Locate the cell with the specified text and output its (x, y) center coordinate. 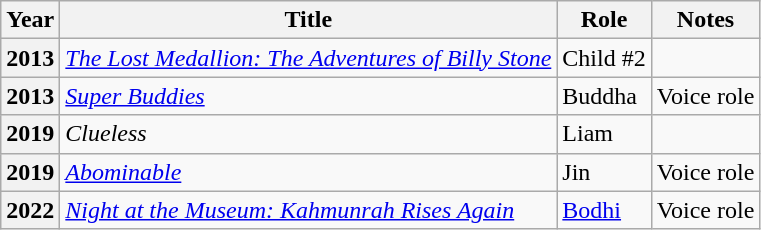
Liam (604, 134)
Clueless (308, 134)
Notes (706, 20)
Super Buddies (308, 96)
Jin (604, 172)
Night at the Museum: Kahmunrah Rises Again (308, 210)
The Lost Medallion: The Adventures of Billy Stone (308, 58)
Child #2 (604, 58)
Abominable (308, 172)
Year (30, 20)
Role (604, 20)
Bodhi (604, 210)
2022 (30, 210)
Title (308, 20)
Buddha (604, 96)
